Search for the cell housing the specified text and yield its [x, y] center coordinate. 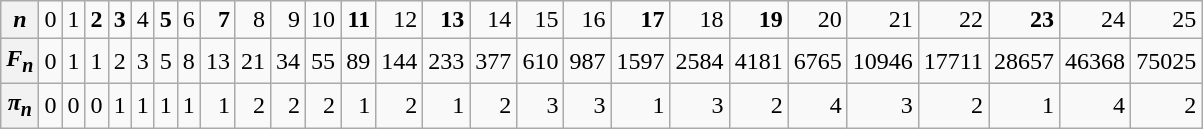
24 [1096, 20]
1597 [640, 61]
25 [1166, 20]
377 [494, 61]
16 [588, 20]
9 [288, 20]
34 [288, 61]
28657 [1024, 61]
2584 [700, 61]
6 [188, 20]
20 [818, 20]
610 [540, 61]
4181 [758, 61]
18 [700, 20]
987 [588, 61]
55 [324, 61]
12 [400, 20]
89 [358, 61]
23 [1024, 20]
144 [400, 61]
46368 [1096, 61]
6765 [818, 61]
14 [494, 20]
233 [446, 61]
n [20, 20]
10946 [882, 61]
17 [640, 20]
17711 [953, 61]
75025 [1166, 61]
15 [540, 20]
πn [20, 105]
10 [324, 20]
22 [953, 20]
11 [358, 20]
Fn [20, 61]
19 [758, 20]
7 [218, 20]
